Return (X, Y) of the center of cell containing provided text 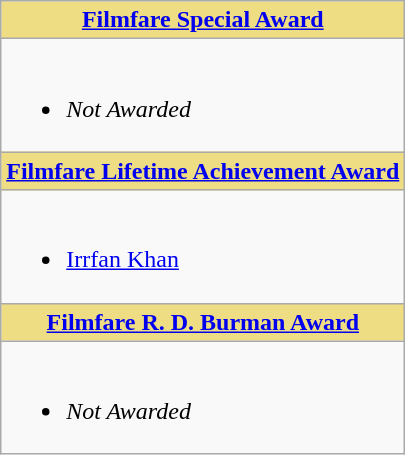
Filmfare R. D. Burman Award (203, 322)
Filmfare Special Award (203, 20)
Irrfan Khan (203, 246)
Filmfare Lifetime Achievement Award (203, 171)
